Scan for the cell matching the given text and deliver its (x, y) coordinate at center. 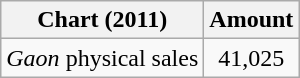
Gaon physical sales (102, 58)
Chart (2011) (102, 20)
Amount (252, 20)
41,025 (252, 58)
